Scan for the cell matching the given text and deliver its [x, y] coordinate at center. 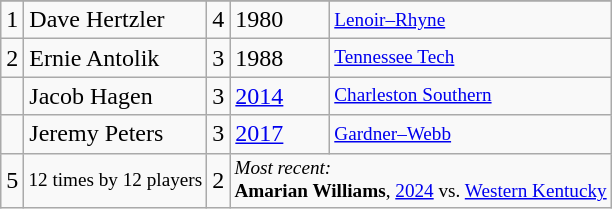
4 [218, 20]
Lenoir–Rhyne [471, 20]
Tennessee Tech [471, 58]
2014 [280, 96]
5 [12, 180]
12 times by 12 players [116, 180]
2017 [280, 134]
Jacob Hagen [116, 96]
Charleston Southern [471, 96]
1988 [280, 58]
Jeremy Peters [116, 134]
Most recent:Amarian Williams, 2024 vs. Western Kentucky [420, 180]
1 [12, 20]
1980 [280, 20]
Ernie Antolik [116, 58]
Dave Hertzler [116, 20]
Gardner–Webb [471, 134]
